Output the (X, Y) coordinate of the center of the cell containing the given text.  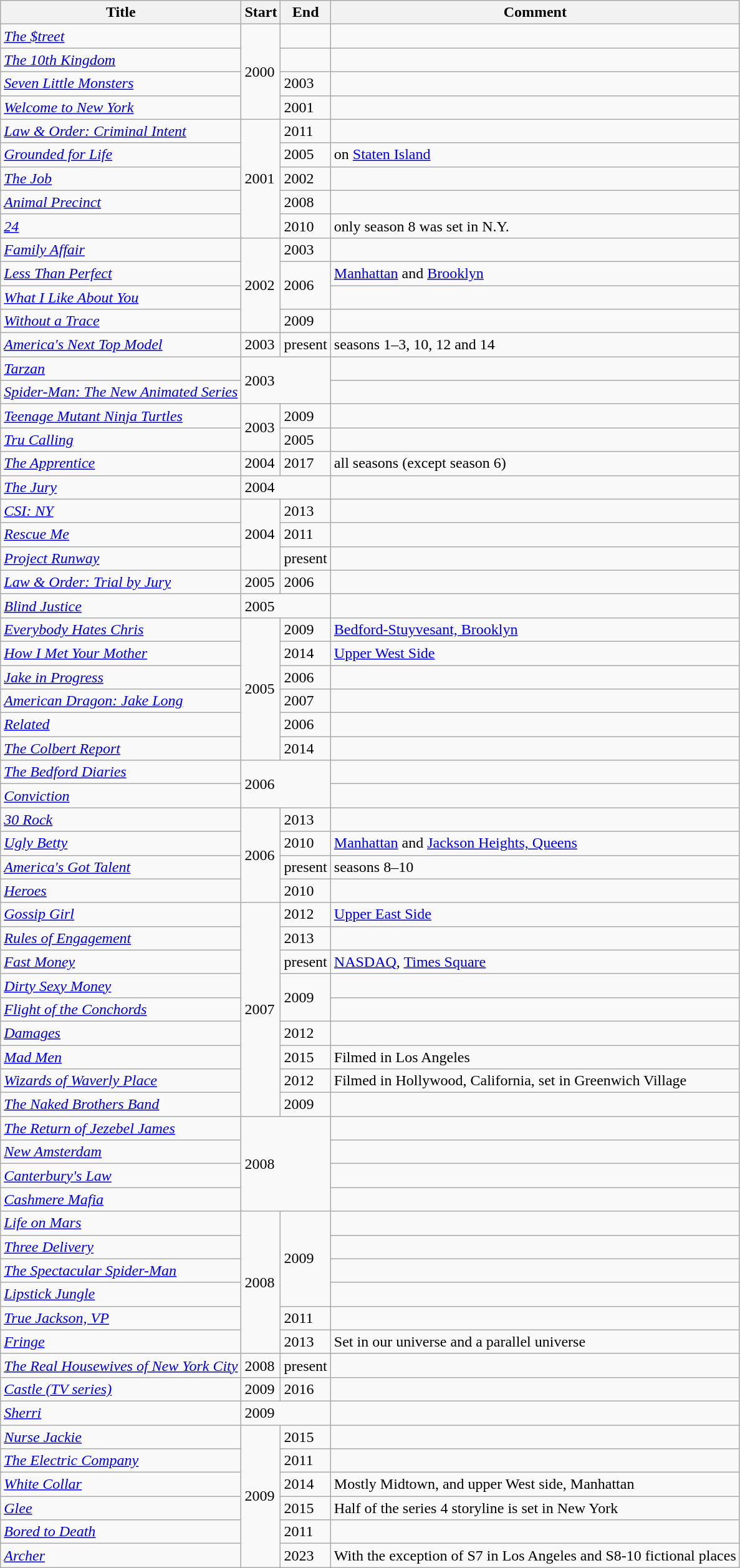
Comment (535, 12)
The Jury (121, 487)
2000 (261, 72)
America's Got Talent (121, 867)
Law & Order: Trial by Jury (121, 582)
only season 8 was set in N.Y. (535, 226)
Mostly Midtown, and upper West side, Manhattan (535, 1484)
seasons 8–10 (535, 867)
all seasons (except season 6) (535, 463)
Rescue Me (121, 535)
Manhattan and Jackson Heights, Queens (535, 843)
The Colbert Report (121, 748)
With the exception of S7 in Los Angeles and S8-10 fictional places (535, 1556)
Fast Money (121, 962)
Title (121, 12)
Manhattan and Brooklyn (535, 273)
Life on Mars (121, 1223)
Canterbury's Law (121, 1176)
Spider-Man: The New Animated Series (121, 392)
on Staten Island (535, 155)
Tru Calling (121, 440)
The Electric Company (121, 1461)
Tarzan (121, 369)
Lipstick Jungle (121, 1294)
The Spectacular Spider-Man (121, 1270)
Heroes (121, 891)
The Apprentice (121, 463)
Sherri (121, 1413)
2017 (305, 463)
Nurse Jackie (121, 1436)
Dirty Sexy Money (121, 985)
Fringe (121, 1342)
Set in our universe and a parallel universe (535, 1342)
Ugly Betty (121, 843)
Bored to Death (121, 1532)
Archer (121, 1556)
Upper East Side (535, 914)
The $treet (121, 36)
Wizards of Waverly Place (121, 1081)
How I Met Your Mother (121, 653)
Less Than Perfect (121, 273)
Animal Precinct (121, 202)
Damages (121, 1033)
Grounded for Life (121, 155)
CSI: NY (121, 511)
Bedford-Stuyvesant, Brooklyn (535, 629)
Three Delivery (121, 1247)
Glee (121, 1508)
Everybody Hates Chris (121, 629)
Filmed in Hollywood, California, set in Greenwich Village (535, 1081)
The Bedford Diaries (121, 772)
Rules of Engagement (121, 938)
The Naked Brothers Band (121, 1105)
True Jackson, VP (121, 1318)
Related (121, 725)
Seven Little Monsters (121, 84)
Filmed in Los Angeles (535, 1057)
seasons 1–3, 10, 12 and 14 (535, 345)
The 10th Kingdom (121, 60)
2016 (305, 1389)
Project Runway (121, 558)
Cashmere Mafia (121, 1199)
24 (121, 226)
Half of the series 4 storyline is set in New York (535, 1508)
Start (261, 12)
Gossip Girl (121, 914)
New Amsterdam (121, 1152)
NASDAQ, Times Square (535, 962)
Upper West Side (535, 653)
2023 (305, 1556)
Mad Men (121, 1057)
Teenage Mutant Ninja Turtles (121, 416)
30 Rock (121, 820)
Blind Justice (121, 606)
Castle (TV series) (121, 1389)
White Collar (121, 1484)
Flight of the Conchords (121, 1009)
Law & Order: Criminal Intent (121, 131)
What I Like About You (121, 298)
The Real Housewives of New York City (121, 1365)
America's Next Top Model (121, 345)
The Job (121, 178)
American Dragon: Jake Long (121, 701)
Without a Trace (121, 321)
The Return of Jezebel James (121, 1128)
Family Affair (121, 249)
Jake in Progress (121, 677)
Conviction (121, 796)
Welcome to New York (121, 107)
End (305, 12)
